From the cell containing the given text, extract its center point as (x, y) coordinate. 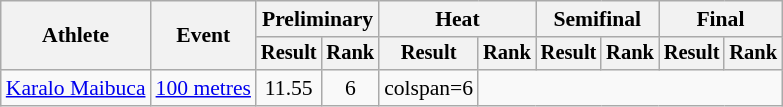
Athlete (76, 36)
colspan=6 (428, 88)
Semifinal (598, 19)
Final (720, 19)
100 metres (204, 88)
Event (204, 36)
Heat (458, 19)
Karalo Maibuca (76, 88)
Preliminary (318, 19)
11.55 (289, 88)
6 (351, 88)
